Find where the given text appears and provide that cell's center as [x, y] coordinate. 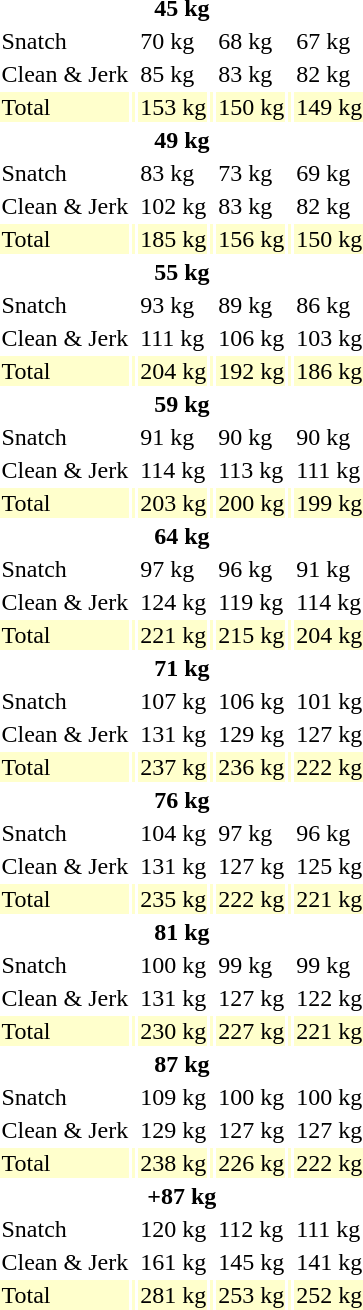
109 kg [174, 1097]
68 kg [252, 41]
70 kg [174, 41]
204 kg [174, 371]
203 kg [174, 503]
236 kg [252, 767]
222 kg [252, 899]
230 kg [174, 1031]
145 kg [252, 1262]
253 kg [252, 1295]
85 kg [174, 74]
215 kg [252, 635]
89 kg [252, 305]
156 kg [252, 239]
192 kg [252, 371]
107 kg [174, 701]
102 kg [174, 206]
227 kg [252, 1031]
238 kg [174, 1163]
93 kg [174, 305]
237 kg [174, 767]
235 kg [174, 899]
91 kg [174, 437]
104 kg [174, 833]
112 kg [252, 1229]
114 kg [174, 470]
124 kg [174, 602]
161 kg [174, 1262]
281 kg [174, 1295]
119 kg [252, 602]
226 kg [252, 1163]
90 kg [252, 437]
96 kg [252, 569]
153 kg [174, 107]
185 kg [174, 239]
221 kg [174, 635]
150 kg [252, 107]
120 kg [174, 1229]
200 kg [252, 503]
73 kg [252, 173]
99 kg [252, 965]
113 kg [252, 470]
111 kg [174, 338]
